Determine the [X, Y] coordinate at the center of the cell enclosing the given text.  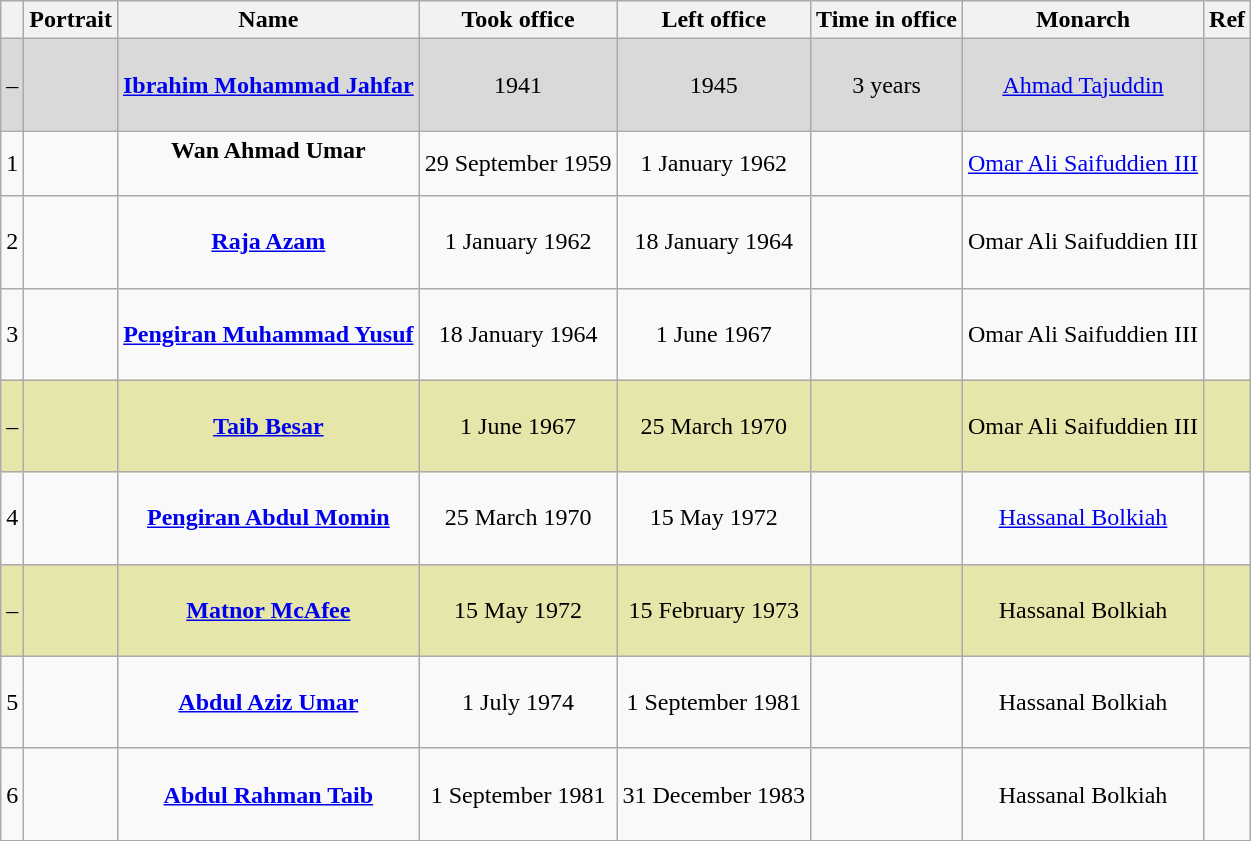
Left office [714, 20]
Matnor McAfee [268, 610]
Time in office [887, 20]
3 [12, 334]
Taib Besar [268, 426]
Pengiran Abdul Momin [268, 518]
Raja Azam [268, 242]
Ref [1228, 20]
Portrait [71, 20]
Monarch [1084, 20]
Pengiran Muhammad Yusuf [268, 334]
4 [12, 518]
3 years [887, 85]
Abdul Aziz Umar [268, 702]
29 September 1959 [518, 164]
Abdul Rahman Taib [268, 794]
5 [12, 702]
Wan Ahmad Umar [268, 164]
6 [12, 794]
Ibrahim Mohammad Jahfar [268, 85]
15 February 1973 [714, 610]
2 [12, 242]
Ahmad Tajuddin [1084, 85]
1945 [714, 85]
1941 [518, 85]
Took office [518, 20]
Name [268, 20]
31 December 1983 [714, 794]
1 July 1974 [518, 702]
1 [12, 164]
